Locate the cell with the specified text and output its (x, y) center coordinate. 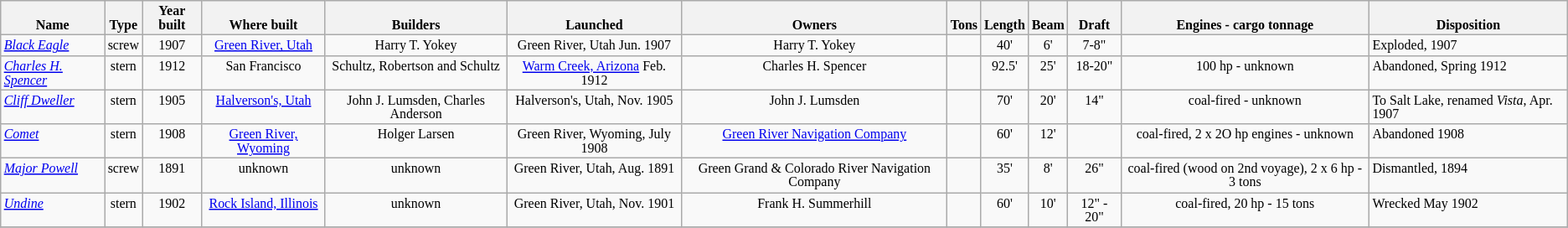
Length (1005, 18)
Black Eagle (53, 45)
Holger Larsen (415, 141)
Schultz, Robertson and Schultz (415, 72)
6' (1049, 45)
Builders (415, 18)
Green River, Wyoming (263, 141)
12" - 20" (1094, 210)
coal-fired (wood on 2nd voyage), 2 x 6 hp - 3 tons (1245, 176)
25' (1049, 72)
Abandoned 1908 (1467, 141)
Exploded, 1907 (1467, 45)
1902 (173, 210)
Name (53, 18)
40' (1005, 45)
35' (1005, 176)
John J. Lumsden, Charles Anderson (415, 107)
Disposition (1467, 18)
To Salt Lake, renamed Vista, Apr. 1907 (1467, 107)
Where built (263, 18)
1908 (173, 141)
Launched (595, 18)
18-20" (1094, 72)
70' (1005, 107)
Green River, Utah Jun. 1907 (595, 45)
Frank H. Summerhill (814, 210)
Year built (173, 18)
Green Grand & Colorado River Navigation Company (814, 176)
1912 (173, 72)
10' (1049, 210)
14" (1094, 107)
Green River, Utah, Nov. 1901 (595, 210)
Cliff Dweller (53, 107)
26" (1094, 176)
Rock Island, Illinois (263, 210)
John J. Lumsden (814, 107)
Abandoned, Spring 1912 (1467, 72)
coal-fired, 2 x 2O hp engines - unknown (1245, 141)
coal-fired - unknown (1245, 107)
Dismantled, 1894 (1467, 176)
20' (1049, 107)
1891 (173, 176)
Wrecked May 1902 (1467, 210)
Halverson's, Utah, Nov. 1905 (595, 107)
1905 (173, 107)
Owners (814, 18)
1907 (173, 45)
100 hp - unknown (1245, 72)
Green River, Utah, Aug. 1891 (595, 176)
Engines - cargo tonnage (1245, 18)
Beam (1049, 18)
Green River, Wyoming, July 1908 (595, 141)
Draft (1094, 18)
Warm Creek, Arizona Feb. 1912 (595, 72)
San Francisco (263, 72)
12' (1049, 141)
Undine (53, 210)
92.5' (1005, 72)
8' (1049, 176)
Tons (964, 18)
7-8" (1094, 45)
Type (124, 18)
Green River, Utah (263, 45)
Halverson's, Utah (263, 107)
Major Powell (53, 176)
coal-fired, 20 hp - 15 tons (1245, 210)
Comet (53, 141)
Green River Navigation Company (814, 141)
